Extract the [x, y] coordinate from the center of the cell holding the provided text.  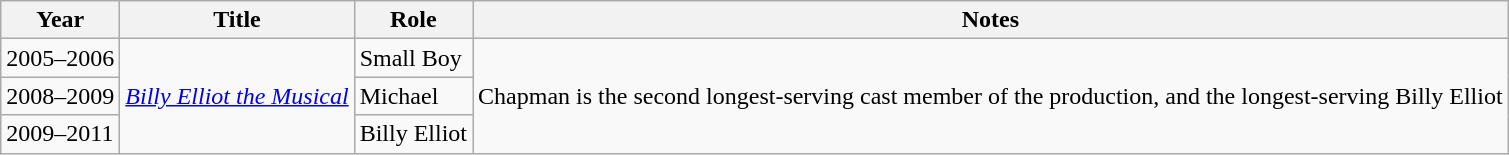
2008–2009 [60, 96]
Notes [991, 20]
Chapman is the second longest-serving cast member of the production, and the longest-serving Billy Elliot [991, 96]
Billy Elliot the Musical [237, 96]
Michael [413, 96]
Role [413, 20]
Title [237, 20]
2009–2011 [60, 134]
2005–2006 [60, 58]
Small Boy [413, 58]
Year [60, 20]
Billy Elliot [413, 134]
